Locate the cell with the specified text and output its (x, y) center coordinate. 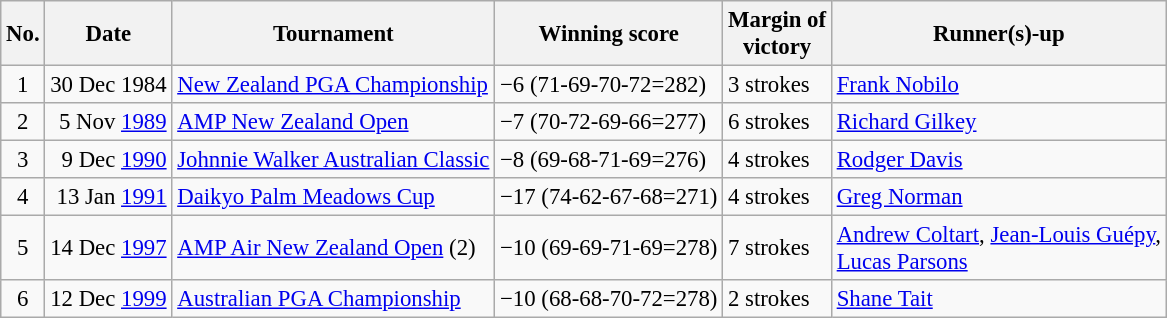
5 (23, 248)
Frank Nobilo (998, 85)
No. (23, 34)
6 strokes (778, 122)
13 Jan 1991 (108, 197)
−10 (68-68-70-72=278) (609, 299)
−6 (71-69-70-72=282) (609, 85)
Greg Norman (998, 197)
12 Dec 1999 (108, 299)
Winning score (609, 34)
4 (23, 197)
Date (108, 34)
AMP New Zealand Open (334, 122)
3 strokes (778, 85)
3 (23, 160)
2 (23, 122)
Andrew Coltart, Jean-Louis Guépy, Lucas Parsons (998, 248)
Richard Gilkey (998, 122)
Tournament (334, 34)
Johnnie Walker Australian Classic (334, 160)
Daikyo Palm Meadows Cup (334, 197)
Rodger Davis (998, 160)
Shane Tait (998, 299)
−7 (70-72-69-66=277) (609, 122)
Margin ofvictory (778, 34)
9 Dec 1990 (108, 160)
AMP Air New Zealand Open (2) (334, 248)
30 Dec 1984 (108, 85)
Runner(s)-up (998, 34)
5 Nov 1989 (108, 122)
2 strokes (778, 299)
14 Dec 1997 (108, 248)
6 (23, 299)
7 strokes (778, 248)
Australian PGA Championship (334, 299)
−8 (69-68-71-69=276) (609, 160)
1 (23, 85)
−10 (69-69-71-69=278) (609, 248)
−17 (74-62-67-68=271) (609, 197)
New Zealand PGA Championship (334, 85)
